Return (x, y) of the center of cell containing provided text 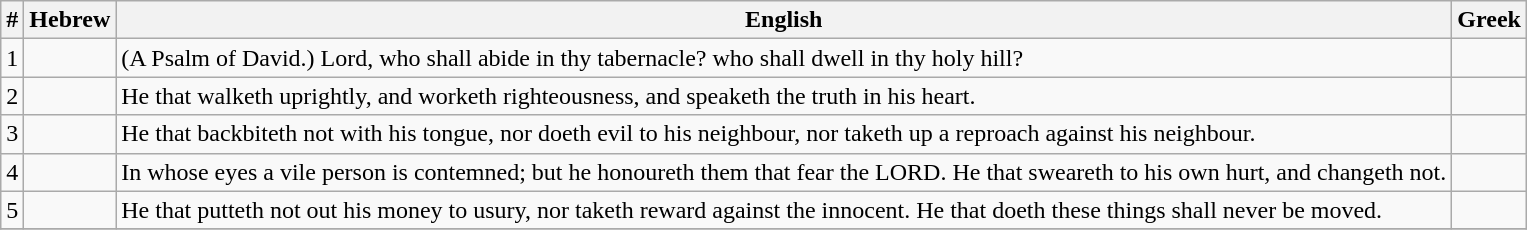
1 (12, 58)
He that walketh uprightly, and worketh righteousness, and speaketh the truth in his heart. (784, 96)
In whose eyes a vile person is contemned; but he honoureth them that fear the LORD. He that sweareth to his own hurt, and changeth not. (784, 172)
3 (12, 134)
He that backbiteth not with his tongue, nor doeth evil to his neighbour, nor taketh up a reproach against his neighbour. (784, 134)
4 (12, 172)
# (12, 20)
English (784, 20)
He that putteth not out his money to usury, nor taketh reward against the innocent. He that doeth these things shall never be moved. (784, 210)
Hebrew (70, 20)
(A Psalm of David.) Lord, who shall abide in thy tabernacle? who shall dwell in thy holy hill? (784, 58)
2 (12, 96)
5 (12, 210)
Greek (1490, 20)
